Return the (X, Y) coordinate for the center point of the cell that contains the specified text.  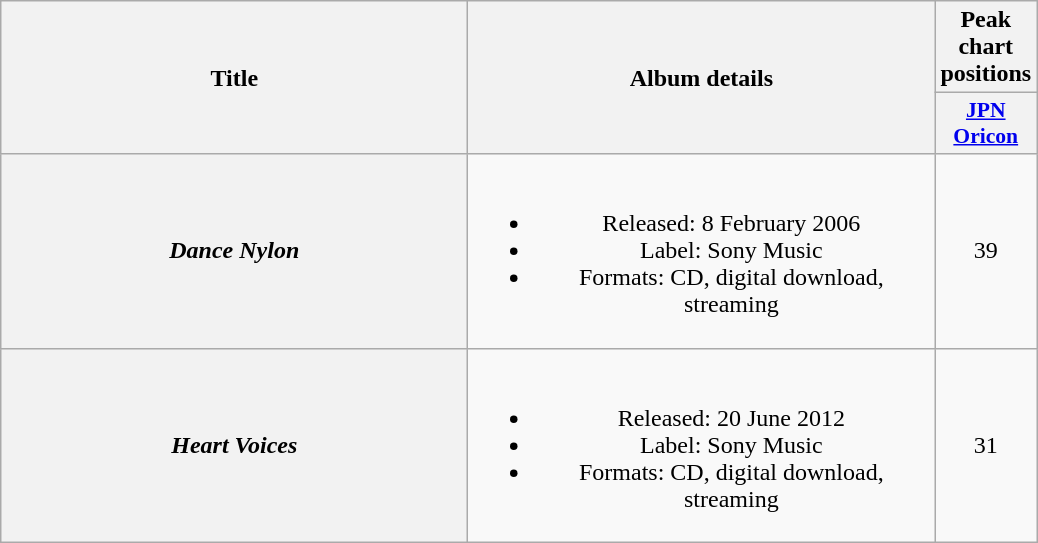
Heart Voices (234, 445)
31 (986, 445)
Released: 20 June 2012Label: Sony MusicFormats: CD, digital download, streaming (702, 445)
Released: 8 February 2006Label: Sony MusicFormats: CD, digital download, streaming (702, 251)
Title (234, 78)
Dance Nylon (234, 251)
JPNOricon (986, 124)
Album details (702, 78)
Peak chart positions (986, 47)
39 (986, 251)
